Locate the cell with the specified text and output its (x, y) center coordinate. 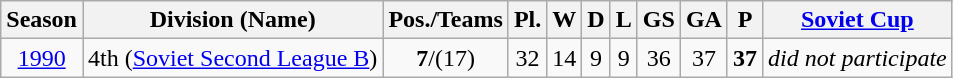
Division (Name) (232, 20)
W (564, 20)
Soviet Cup (858, 20)
4th (Soviet Second League B) (232, 58)
GA (704, 20)
D (596, 20)
1990 (42, 58)
Season (42, 20)
7/(17) (446, 58)
P (744, 20)
L (624, 20)
36 (658, 58)
GS (658, 20)
Pos./Teams (446, 20)
did not participate (858, 58)
Pl. (527, 20)
32 (527, 58)
14 (564, 58)
